Locate the cell with the specified text and output its (x, y) center coordinate. 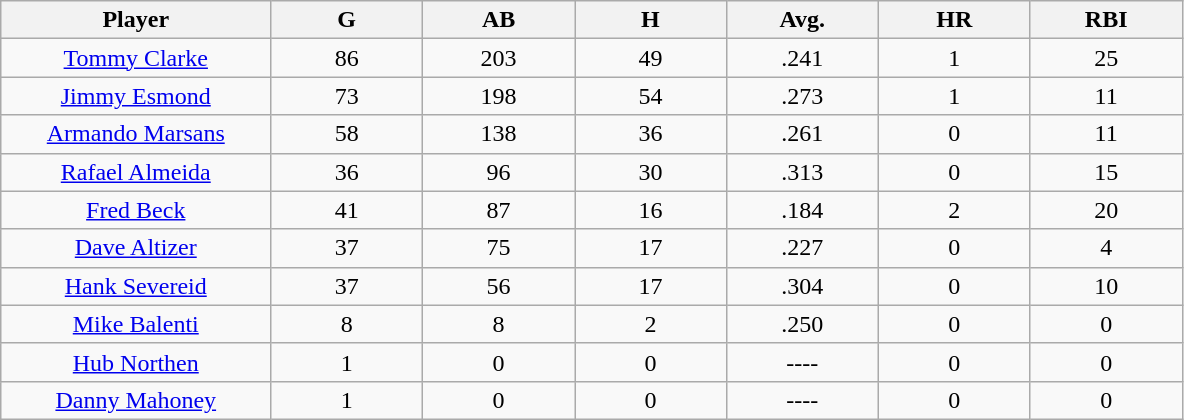
Fred Beck (136, 210)
10 (1106, 286)
.184 (802, 210)
Hub Northen (136, 362)
96 (499, 172)
198 (499, 96)
Dave Altizer (136, 248)
.304 (802, 286)
Jimmy Esmond (136, 96)
HR (954, 20)
15 (1106, 172)
H (651, 20)
Avg. (802, 20)
Rafael Almeida (136, 172)
41 (347, 210)
54 (651, 96)
.250 (802, 324)
203 (499, 58)
.273 (802, 96)
75 (499, 248)
Mike Balenti (136, 324)
20 (1106, 210)
86 (347, 58)
G (347, 20)
Armando Marsans (136, 134)
30 (651, 172)
49 (651, 58)
.313 (802, 172)
56 (499, 286)
.241 (802, 58)
138 (499, 134)
25 (1106, 58)
RBI (1106, 20)
87 (499, 210)
AB (499, 20)
Player (136, 20)
16 (651, 210)
Hank Severeid (136, 286)
4 (1106, 248)
58 (347, 134)
Danny Mahoney (136, 400)
Tommy Clarke (136, 58)
73 (347, 96)
.261 (802, 134)
.227 (802, 248)
